From the cell containing the given text, extract its center point as [x, y] coordinate. 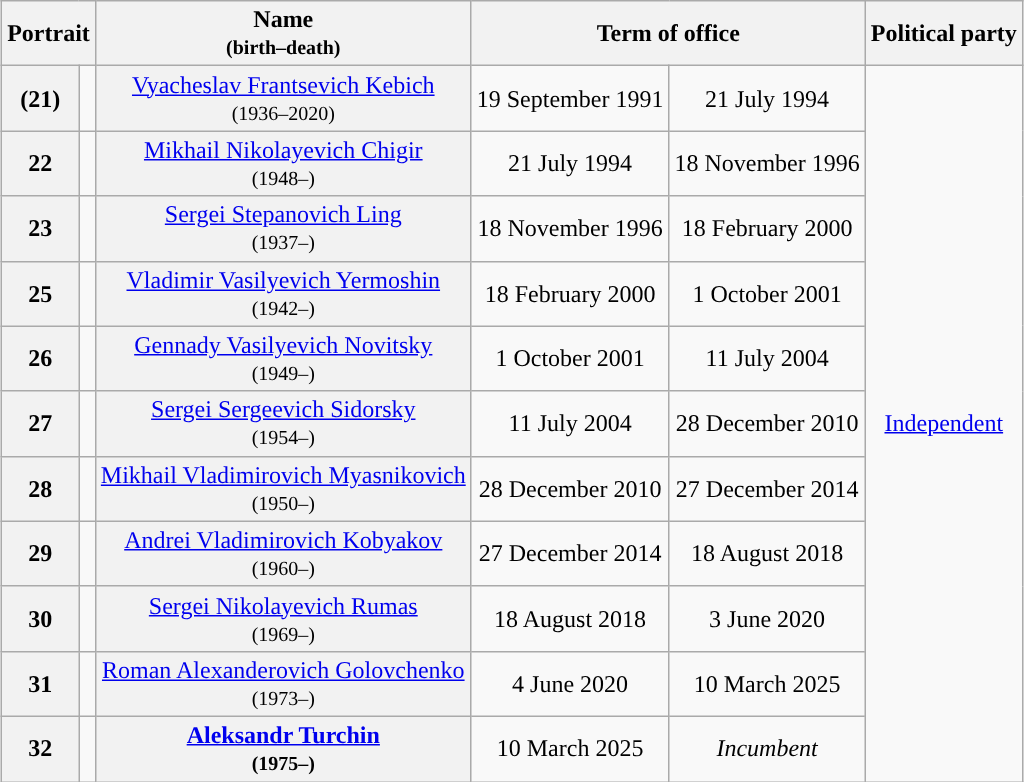
28 [40, 488]
Political party [944, 34]
29 [40, 554]
Term of office [668, 34]
Gennady Vasilyevich Novitsky(1949–) [283, 358]
32 [40, 748]
Mikhail Vladimirovich Myasnikovich(1950–) [283, 488]
26 [40, 358]
23 [40, 228]
Portrait [49, 34]
3 June 2020 [767, 618]
25 [40, 294]
Vyacheslav Frantsevich Kebich(1936–2020) [283, 98]
19 September 1991 [570, 98]
Incumbent [767, 748]
4 June 2020 [570, 684]
Sergei Sergeevich Sidorsky(1954–) [283, 424]
(21) [40, 98]
30 [40, 618]
Sergei Nikolayevich Rumas(1969–) [283, 618]
Sergei Stepanovich Ling(1937–) [283, 228]
Andrei Vladimirovich Kobyakov(1960–) [283, 554]
27 [40, 424]
Vladimir Vasilyevich Yermoshin(1942–) [283, 294]
31 [40, 684]
Independent [944, 424]
Name(birth–death) [283, 34]
22 [40, 164]
Mikhail Nikolayevich Chigir(1948–) [283, 164]
Roman Alexanderovich Golovchenko(1973–) [283, 684]
Aleksandr Turchin(1975–) [283, 748]
